Return the (X, Y) coordinate for the center point of the cell that contains the specified text.  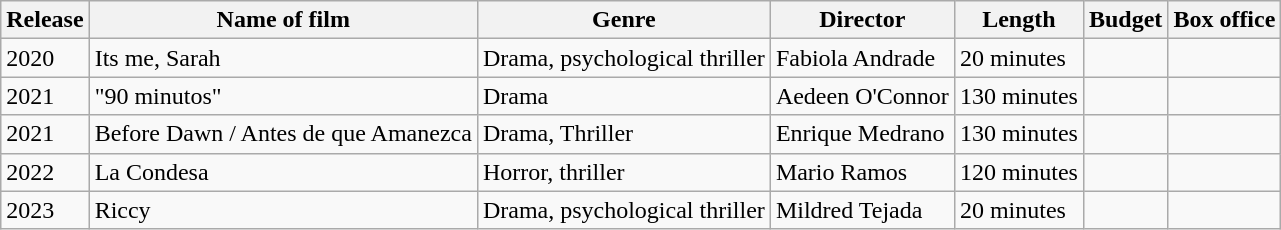
Release (45, 20)
Length (1018, 20)
Enrique Medrano (862, 134)
Horror, thriller (624, 172)
120 minutes (1018, 172)
Director (862, 20)
La Condesa (283, 172)
Name of film (283, 20)
Genre (624, 20)
Fabiola Andrade (862, 58)
Mario Ramos (862, 172)
Drama (624, 96)
Mildred Tejada (862, 210)
Before Dawn / Antes de que Amanezca (283, 134)
2022 (45, 172)
"90 minutos" (283, 96)
Drama, Thriller (624, 134)
2023 (45, 210)
Aedeen O'Connor (862, 96)
Its me, Sarah (283, 58)
Box office (1224, 20)
2020 (45, 58)
Riccy (283, 210)
Budget (1125, 20)
